Determine the (x, y) coordinate at the center of the cell enclosing the given text.  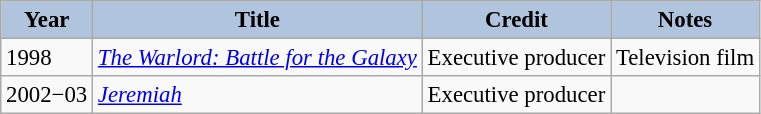
Television film (686, 58)
Credit (516, 20)
1998 (47, 58)
Year (47, 20)
2002−03 (47, 95)
Notes (686, 20)
The Warlord: Battle for the Galaxy (258, 58)
Title (258, 20)
Jeremiah (258, 95)
